Identify which cell holds the provided text, then report its (x, y) central coordinate. 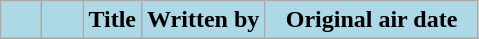
Written by (202, 20)
Original air date (372, 20)
Title (112, 20)
